Pinpoint the cell where the given text exists, returning its [X, Y] midpoint coordinate. 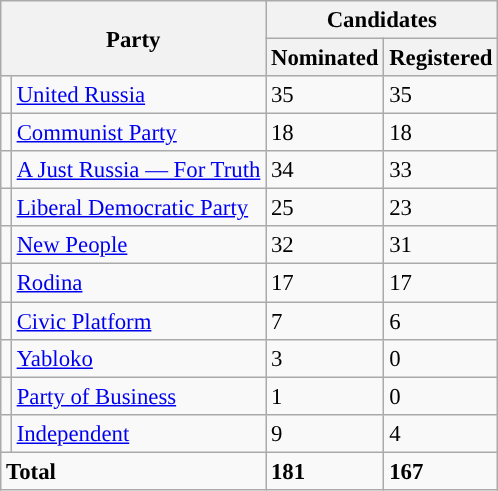
Rodina [138, 283]
167 [441, 471]
4 [441, 433]
Independent [138, 433]
Party [134, 38]
Civic Platform [138, 321]
3 [325, 358]
7 [325, 321]
6 [441, 321]
1 [325, 396]
United Russia [138, 95]
32 [325, 245]
Communist Party [138, 133]
Registered [441, 58]
Liberal Democratic Party [138, 208]
181 [325, 471]
25 [325, 208]
34 [325, 170]
9 [325, 433]
Candidates [382, 20]
33 [441, 170]
31 [441, 245]
New People [138, 245]
Nominated [325, 58]
23 [441, 208]
Yabloko [138, 358]
Party of Business [138, 396]
Total [134, 471]
A Just Russia — For Truth [138, 170]
